Locate the cell with the specified text and output its (X, Y) center coordinate. 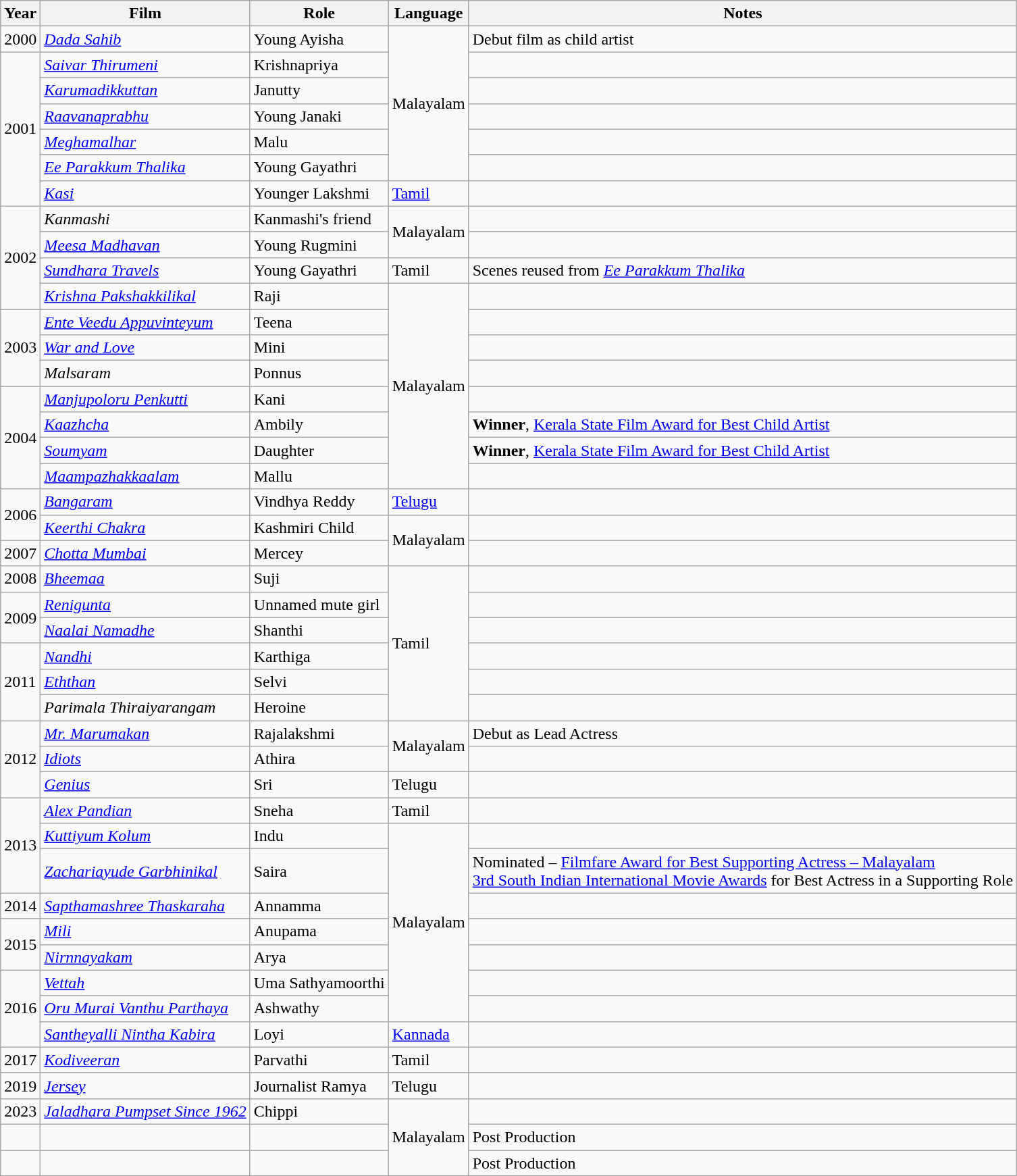
2013 (20, 846)
Kannada (428, 1034)
Chotta Mumbai (145, 553)
Bheemaa (145, 579)
Indu (319, 836)
Role (319, 14)
Unnamed mute girl (319, 605)
Ambily (319, 425)
Kanmashi's friend (319, 219)
Young Janaki (319, 116)
Loyi (319, 1034)
2008 (20, 579)
2015 (20, 944)
Raavanaprabhu (145, 116)
2017 (20, 1060)
Young Ayisha (319, 39)
2016 (20, 1008)
Janutty (319, 91)
Krishnapriya (319, 65)
Nominated – Filmfare Award for Best Supporting Actress – Malayalam 3rd South Indian International Movie Awards for Best Actress in a Supporting Role (743, 871)
Vettah (145, 983)
Sri (319, 785)
Jersey (145, 1085)
2012 (20, 759)
Ashwathy (319, 1008)
2003 (20, 348)
Daughter (319, 451)
2023 (20, 1111)
Younger Lakshmi (319, 193)
Nirnnayakam (145, 957)
Kasi (145, 193)
Anupama (319, 931)
Mercey (319, 553)
Suji (319, 579)
Sneha (319, 811)
Dada Sahib (145, 39)
Year (20, 14)
Malsaram (145, 374)
Krishna Pakshakkilikal (145, 296)
2019 (20, 1085)
Notes (743, 14)
Selvi (319, 682)
Teena (319, 322)
Jaladhara Pumpset Since 1962 (145, 1111)
Kuttiyum Kolum (145, 836)
Maampazhakkaalam (145, 476)
Vindhya Reddy (319, 502)
Parvathi (319, 1060)
2002 (20, 257)
Journalist Ramya (319, 1085)
Shanthi (319, 630)
Mr. Marumakan (145, 733)
Scenes reused from Ee Parakkum Thalika (743, 270)
Sundhara Travels (145, 270)
Eththan (145, 682)
2004 (20, 438)
Ente Veedu Appuvinteyum (145, 322)
War and Love (145, 348)
Parimala Thiraiyarangam (145, 707)
Language (428, 14)
Arya (319, 957)
Karumadikkuttan (145, 91)
Bangaram (145, 502)
Athira (319, 759)
Saivar Thirumeni (145, 65)
Renigunta (145, 605)
2006 (20, 515)
Kani (319, 399)
Kanmashi (145, 219)
Saira (319, 871)
Alex Pandian (145, 811)
Kaazhcha (145, 425)
2001 (20, 129)
Annamma (319, 906)
Uma Sathyamoorthi (319, 983)
Nandhi (145, 656)
Santheyalli Nintha Kabira (145, 1034)
Mallu (319, 476)
Ee Parakkum Thalika (145, 168)
Karthiga (319, 656)
2014 (20, 906)
Manjupoloru Penkutti (145, 399)
Rajalakshmi (319, 733)
Debut film as child artist (743, 39)
Soumyam (145, 451)
Sapthamashree Thaskaraha (145, 906)
Meesa Madhavan (145, 245)
Chippi (319, 1111)
Idiots (145, 759)
Film (145, 14)
Keerthi Chakra (145, 528)
Ponnus (319, 374)
Genius (145, 785)
Malu (319, 142)
Heroine (319, 707)
2000 (20, 39)
2007 (20, 553)
Meghamalhar (145, 142)
Debut as Lead Actress (743, 733)
Raji (319, 296)
Mini (319, 348)
2009 (20, 617)
Oru Murai Vanthu Parthaya (145, 1008)
2011 (20, 682)
Young Rugmini (319, 245)
Mili (145, 931)
Zachariayude Garbhinikal (145, 871)
Kodiveeran (145, 1060)
Naalai Namadhe (145, 630)
Kashmiri Child (319, 528)
